Detect which cell encompasses the target text, then output its (x, y) center coordinate. 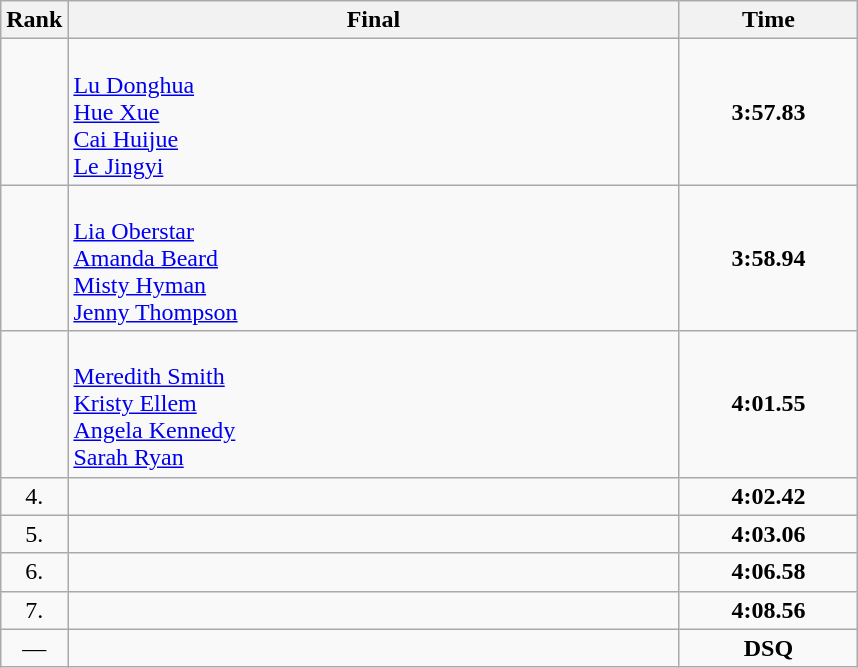
3:58.94 (768, 258)
4:03.06 (768, 534)
7. (34, 610)
— (34, 648)
4. (34, 496)
5. (34, 534)
4:06.58 (768, 572)
Time (768, 20)
Lu DonghuaHue XueCai HuijueLe Jingyi (374, 112)
3:57.83 (768, 112)
4:01.55 (768, 404)
Final (374, 20)
Lia OberstarAmanda BeardMisty HymanJenny Thompson (374, 258)
6. (34, 572)
DSQ (768, 648)
Meredith SmithKristy EllemAngela KennedySarah Ryan (374, 404)
4:08.56 (768, 610)
Rank (34, 20)
4:02.42 (768, 496)
